Return the [x, y] coordinate for the center point of the cell that contains the specified text.  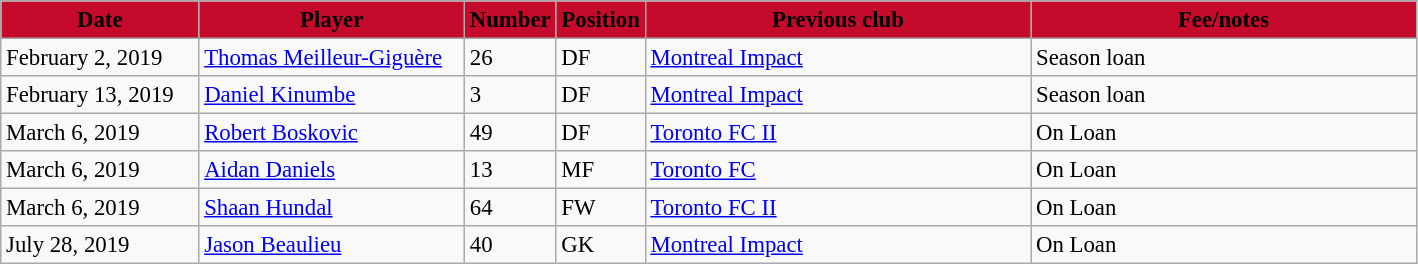
13 [510, 170]
64 [510, 208]
February 2, 2019 [100, 58]
3 [510, 95]
Date [100, 20]
Previous club [838, 20]
49 [510, 133]
Daniel Kinumbe [332, 95]
Robert Boskovic [332, 133]
GK [600, 245]
40 [510, 245]
Fee/notes [1224, 20]
FW [600, 208]
Toronto FC [838, 170]
Shaan Hundal [332, 208]
Position [600, 20]
Thomas Meilleur-Giguère [332, 58]
Player [332, 20]
MF [600, 170]
February 13, 2019 [100, 95]
Number [510, 20]
Jason Beaulieu [332, 245]
Aidan Daniels [332, 170]
26 [510, 58]
July 28, 2019 [100, 245]
